Search for the cell housing the specified text and yield its [X, Y] center coordinate. 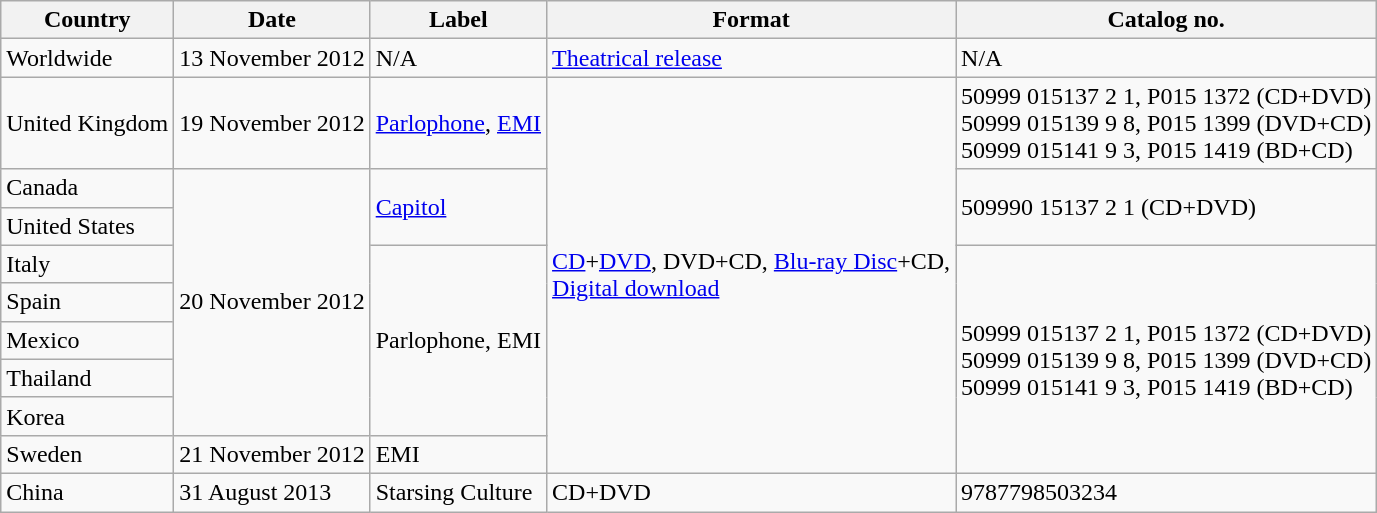
Mexico [88, 340]
CD+DVD, DVD+CD, Blu-ray Disc+CD, Digital download [752, 276]
United States [88, 226]
Country [88, 20]
Korea [88, 416]
Theatrical release [752, 58]
19 November 2012 [272, 123]
9787798503234 [1166, 492]
13 November 2012 [272, 58]
Capitol [458, 207]
20 November 2012 [272, 302]
Date [272, 20]
EMI [458, 454]
CD+DVD [752, 492]
Starsing Culture [458, 492]
Spain [88, 302]
31 August 2013 [272, 492]
Label [458, 20]
21 November 2012 [272, 454]
Format [752, 20]
509990 15137 2 1 (CD+DVD) [1166, 207]
Thailand [88, 378]
China [88, 492]
United Kingdom [88, 123]
Worldwide [88, 58]
Italy [88, 264]
Canada [88, 188]
Sweden [88, 454]
Catalog no. [1166, 20]
